Output the (x, y) coordinate of the center of the cell containing the given text.  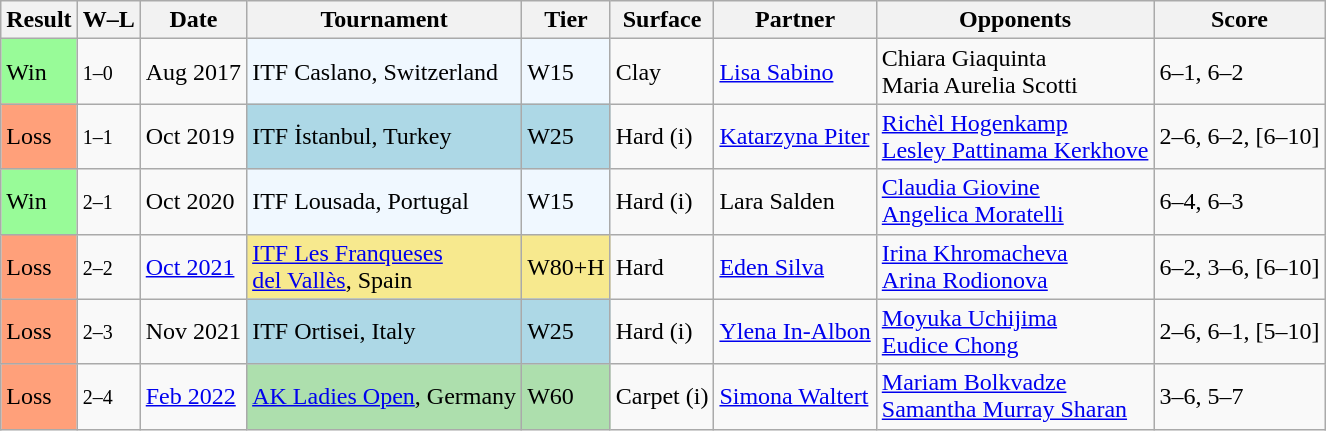
Nov 2021 (193, 332)
Ylena In-Albon (795, 332)
Claudia Giovine Angelica Moratelli (1015, 202)
Hard (662, 266)
ITF Lousada, Portugal (384, 202)
W60 (566, 396)
2–6, 6–1, [5–10] (1240, 332)
2–6, 6–2, [6–10] (1240, 136)
2–4 (108, 396)
Lisa Sabino (795, 72)
Richèl Hogenkamp Lesley Pattinama Kerkhove (1015, 136)
ITF Les Franqueses del Vallès, Spain (384, 266)
ITF Caslano, Switzerland (384, 72)
ITF Ortisei, Italy (384, 332)
2–2 (108, 266)
Clay (662, 72)
Tier (566, 20)
6–4, 6–3 (1240, 202)
Partner (795, 20)
2–3 (108, 332)
Oct 2019 (193, 136)
2–1 (108, 202)
6–1, 6–2 (1240, 72)
Oct 2020 (193, 202)
6–2, 3–6, [6–10] (1240, 266)
Result (39, 20)
Lara Salden (795, 202)
Simona Waltert (795, 396)
Aug 2017 (193, 72)
ITF İstanbul, Turkey (384, 136)
Tournament (384, 20)
1–0 (108, 72)
Chiara Giaquinta Maria Aurelia Scotti (1015, 72)
Opponents (1015, 20)
Oct 2021 (193, 266)
AK Ladies Open, Germany (384, 396)
1–1 (108, 136)
3–6, 5–7 (1240, 396)
W–L (108, 20)
Surface (662, 20)
Mariam Bolkvadze Samantha Murray Sharan (1015, 396)
Date (193, 20)
W80+H (566, 266)
Irina Khromacheva Arina Rodionova (1015, 266)
Katarzyna Piter (795, 136)
Eden Silva (795, 266)
Moyuka Uchijima Eudice Chong (1015, 332)
Feb 2022 (193, 396)
Score (1240, 20)
Carpet (i) (662, 396)
